Search for the cell housing the specified text and yield its (X, Y) center coordinate. 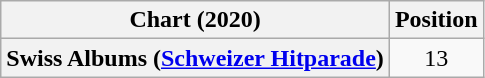
13 (436, 58)
Position (436, 20)
Chart (2020) (196, 20)
Swiss Albums (Schweizer Hitparade) (196, 58)
